Capture the cell that displays the provided text and extract its (x, y) central coordinate. 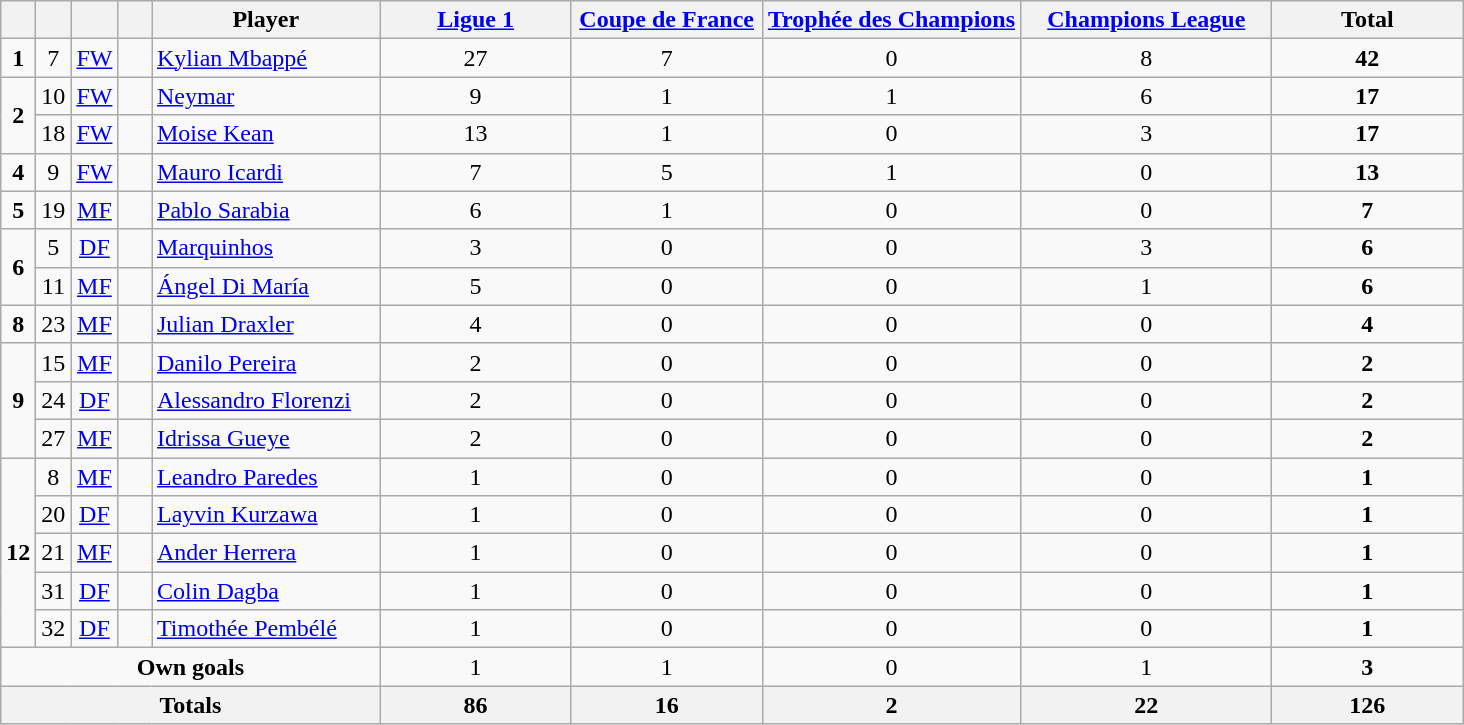
15 (54, 362)
23 (54, 324)
Trophée des Champions (892, 20)
Julian Draxler (266, 324)
19 (54, 210)
20 (54, 515)
Pablo Sarabia (266, 210)
Mauro Icardi (266, 172)
10 (54, 96)
24 (54, 400)
Own goals (190, 667)
86 (476, 705)
Ander Herrera (266, 553)
Ángel Di María (266, 286)
16 (666, 705)
31 (54, 591)
22 (1146, 705)
Neymar (266, 96)
11 (54, 286)
32 (54, 629)
Player (266, 20)
42 (1368, 58)
18 (54, 134)
126 (1368, 705)
Champions League (1146, 20)
Totals (190, 705)
Kylian Mbappé (266, 58)
Timothée Pembélé (266, 629)
Total (1368, 20)
Ligue 1 (476, 20)
Alessandro Florenzi (266, 400)
Leandro Paredes (266, 477)
Layvin Kurzawa (266, 515)
Idrissa Gueye (266, 438)
Coupe de France (666, 20)
21 (54, 553)
Moise Kean (266, 134)
Colin Dagba (266, 591)
Marquinhos (266, 248)
12 (18, 553)
Danilo Pereira (266, 362)
